Extract the [X, Y] coordinate from the center of the cell holding the provided text.  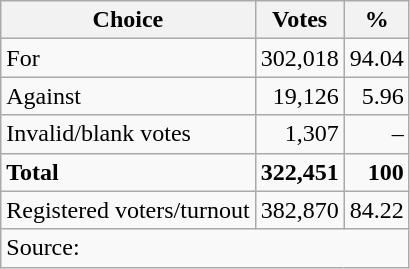
19,126 [300, 96]
5.96 [376, 96]
94.04 [376, 58]
84.22 [376, 210]
Votes [300, 20]
322,451 [300, 172]
Choice [128, 20]
302,018 [300, 58]
– [376, 134]
Registered voters/turnout [128, 210]
100 [376, 172]
382,870 [300, 210]
% [376, 20]
Against [128, 96]
For [128, 58]
1,307 [300, 134]
Total [128, 172]
Invalid/blank votes [128, 134]
Source: [205, 248]
